Return the (x, y) coordinate for the center point of the cell that contains the specified text.  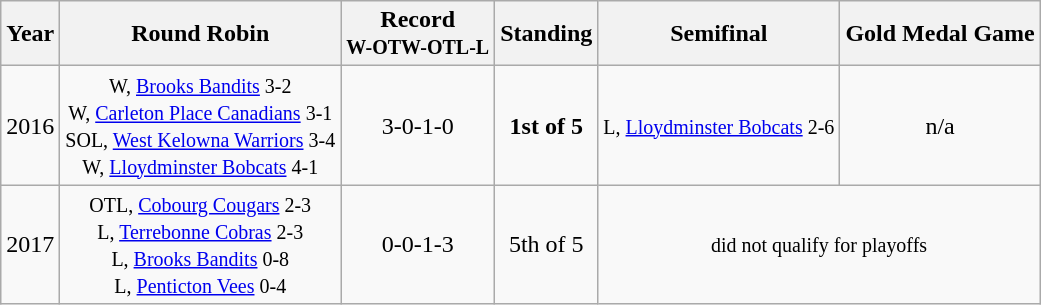
Year (30, 34)
2017 (30, 244)
2016 (30, 126)
0-0-1-3 (418, 244)
Standing (546, 34)
did not qualify for playoffs (819, 244)
5th of 5 (546, 244)
W, Brooks Bandits 3-2W, Carleton Place Canadians 3-1SOL, West Kelowna Warriors 3-4W, Lloydminster Bobcats 4-1 (200, 126)
n/a (940, 126)
RecordW-OTW-OTL-L (418, 34)
OTL, Cobourg Cougars 2-3L, Terrebonne Cobras 2-3L, Brooks Bandits 0-8L, Penticton Vees 0-4 (200, 244)
L, Lloydminster Bobcats 2-6 (719, 126)
1st of 5 (546, 126)
Semifinal (719, 34)
3-0-1-0 (418, 126)
Gold Medal Game (940, 34)
Round Robin (200, 34)
